Output the (x, y) coordinate of the center of the cell containing the given text.  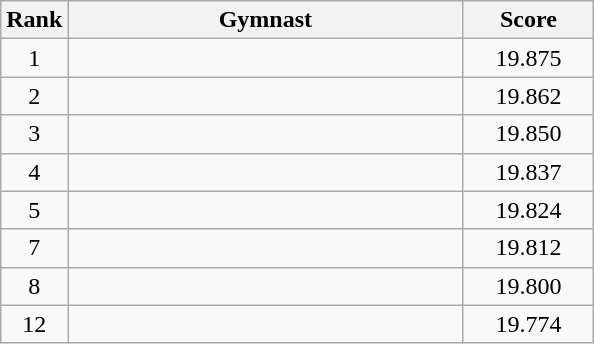
Gymnast (266, 20)
12 (34, 324)
Score (528, 20)
19.837 (528, 172)
1 (34, 58)
19.774 (528, 324)
8 (34, 286)
2 (34, 96)
5 (34, 210)
19.824 (528, 210)
3 (34, 134)
19.812 (528, 248)
7 (34, 248)
19.862 (528, 96)
Rank (34, 20)
19.800 (528, 286)
4 (34, 172)
19.850 (528, 134)
19.875 (528, 58)
